Pinpoint the cell where the given text exists, returning its (X, Y) midpoint coordinate. 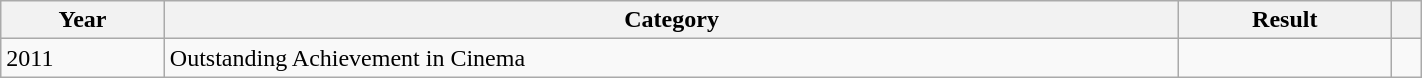
Category (672, 20)
2011 (83, 58)
Year (83, 20)
Outstanding Achievement in Cinema (672, 58)
Result (1285, 20)
